Return the (X, Y) coordinate for the center point of the cell that contains the specified text.  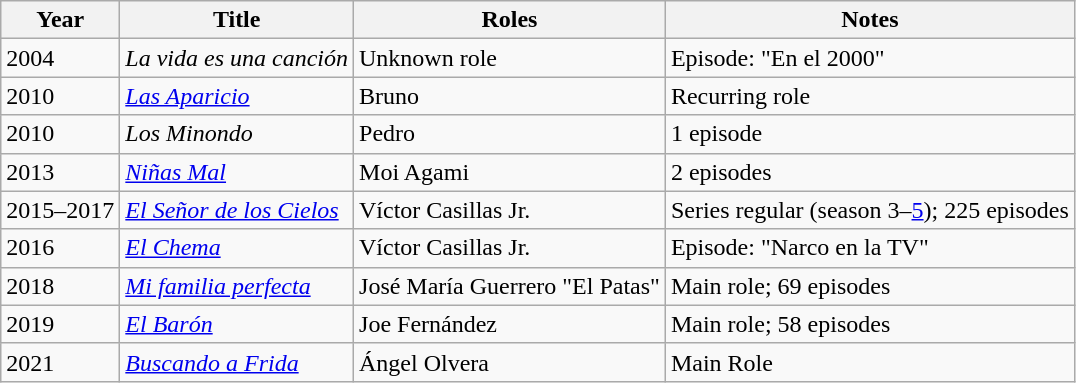
Main role; 58 episodes (870, 324)
Mi familia perfecta (237, 286)
2004 (60, 58)
Series regular (season 3–5); 225 episodes (870, 210)
Episode: "En el 2000" (870, 58)
2013 (60, 172)
2 episodes (870, 172)
Los Minondo (237, 134)
Roles (510, 20)
El Chema (237, 248)
2015–2017 (60, 210)
2019 (60, 324)
El Barón (237, 324)
Pedro (510, 134)
El Señor de los Cielos (237, 210)
Title (237, 20)
Year (60, 20)
Recurring role (870, 96)
Main role; 69 episodes (870, 286)
1 episode (870, 134)
2016 (60, 248)
José María Guerrero "El Patas" (510, 286)
Joe Fernández (510, 324)
Notes (870, 20)
Bruno (510, 96)
Niñas Mal (237, 172)
Las Aparicio (237, 96)
Moi Agami (510, 172)
Unknown role (510, 58)
Ángel Olvera (510, 362)
Buscando a Frida (237, 362)
Episode: "Narco en la TV" (870, 248)
2018 (60, 286)
La vida es una canción (237, 58)
Main Role (870, 362)
2021 (60, 362)
